Determine the (X, Y) coordinate at the center of the cell enclosing the given text.  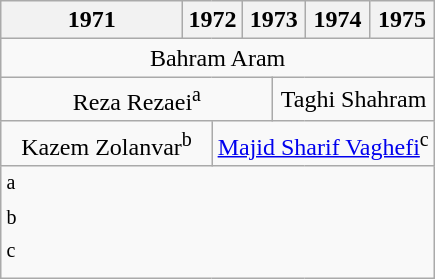
1974 (338, 20)
Kazem Zolanvarb (106, 144)
Majid Sharif Vaghefic (323, 144)
Taghi Shahram (354, 100)
Bahram Aram (218, 58)
1972 (213, 20)
1973 (274, 20)
1975 (402, 20)
Reza Rezaeia (137, 100)
a b c (218, 222)
1971 (92, 20)
